Locate the cell with the specified text and output its (x, y) center coordinate. 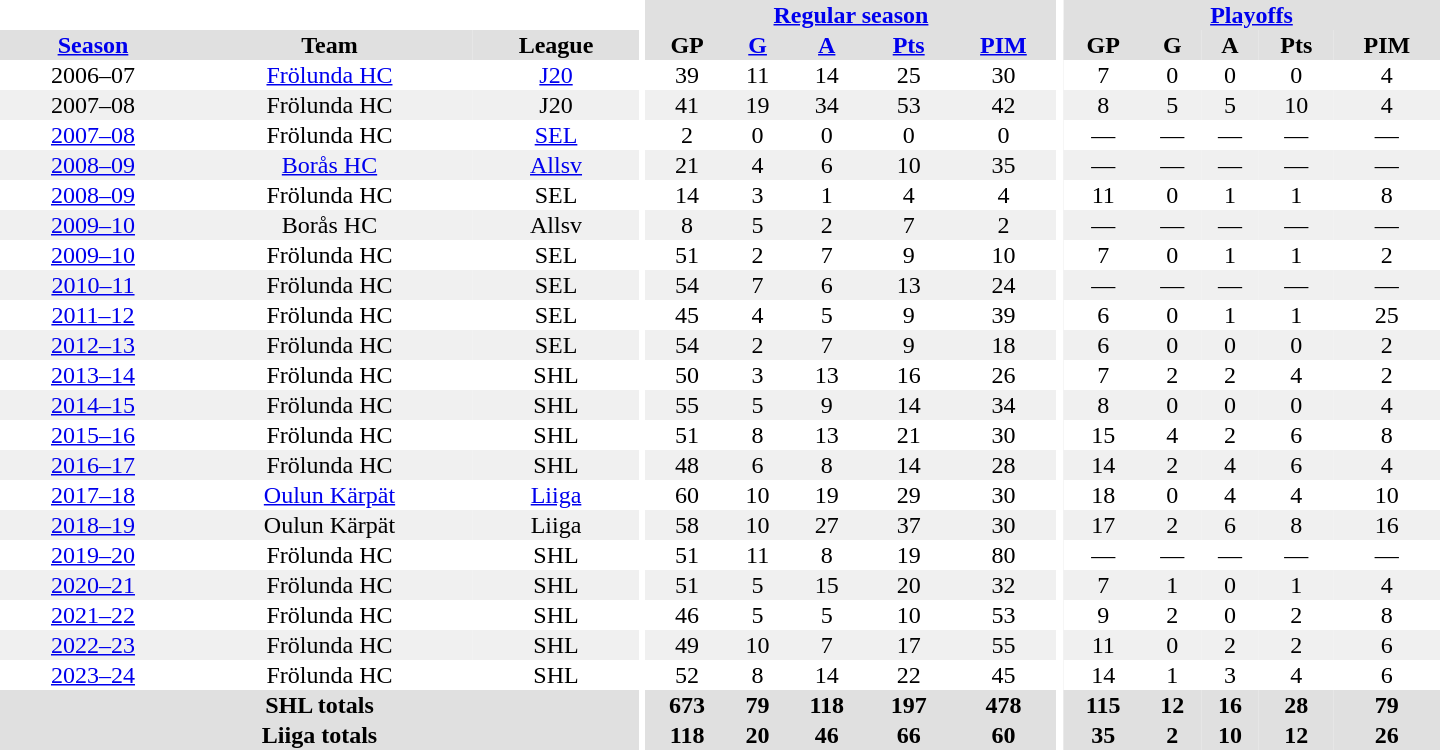
SHL totals (320, 705)
Playoffs (1252, 15)
2017–18 (93, 495)
2021–22 (93, 615)
2015–16 (93, 435)
2006–07 (93, 75)
Season (93, 45)
Liiga totals (320, 735)
2014–15 (93, 405)
49 (686, 645)
66 (908, 735)
27 (826, 525)
197 (908, 705)
41 (686, 105)
37 (908, 525)
2020–21 (93, 585)
29 (908, 495)
2023–24 (93, 675)
50 (686, 375)
2010–11 (93, 285)
2011–12 (93, 315)
2022–23 (93, 645)
42 (1003, 105)
673 (686, 705)
2019–20 (93, 555)
2018–19 (93, 525)
52 (686, 675)
22 (908, 675)
58 (686, 525)
Regular season (850, 15)
Team (330, 45)
48 (686, 465)
League (556, 45)
478 (1003, 705)
115 (1104, 705)
2016–17 (93, 465)
2012–13 (93, 345)
32 (1003, 585)
80 (1003, 555)
24 (1003, 285)
2013–14 (93, 375)
